Detect which cell encompasses the target text, then output its (X, Y) center coordinate. 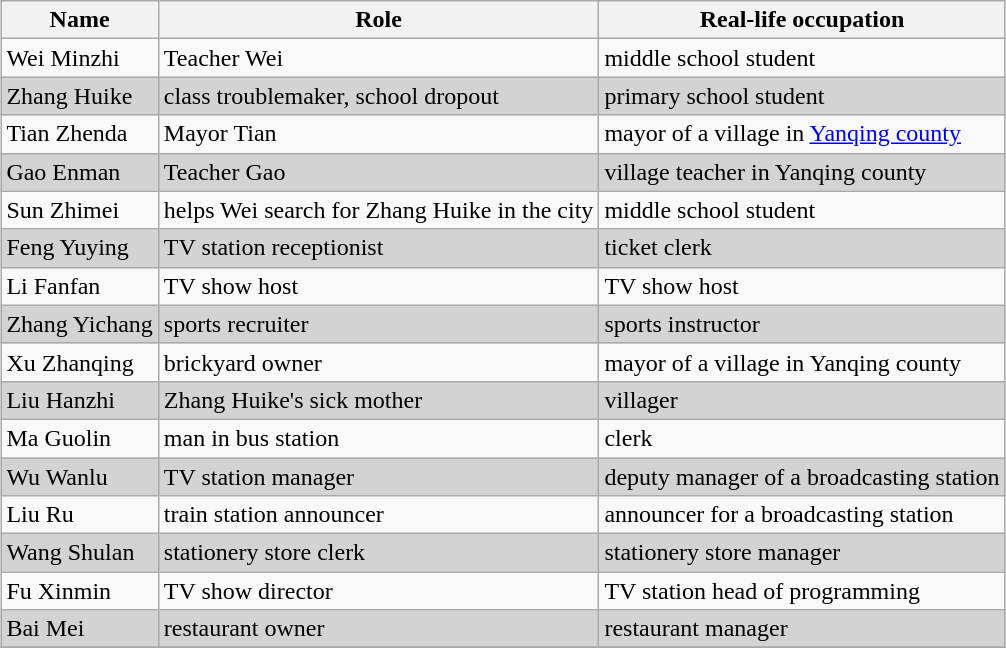
Role (378, 20)
Real-life occupation (802, 20)
TV show director (378, 591)
TV station receptionist (378, 248)
Teacher Gao (378, 172)
Ma Guolin (80, 438)
TV station head of programming (802, 591)
Zhang Huike (80, 96)
primary school student (802, 96)
Fu Xinmin (80, 591)
restaurant manager (802, 629)
class troublemaker, school dropout (378, 96)
stationery store manager (802, 553)
sports instructor (802, 324)
brickyard owner (378, 362)
sports recruiter (378, 324)
Teacher Wei (378, 58)
village teacher in Yanqing county (802, 172)
deputy manager of a broadcasting station (802, 477)
Li Fanfan (80, 286)
stationery store clerk (378, 553)
Zhang Huike's sick mother (378, 400)
Gao Enman (80, 172)
helps Wei search for Zhang Huike in the city (378, 210)
Mayor Tian (378, 134)
Liu Hanzhi (80, 400)
announcer for a broadcasting station (802, 515)
Sun Zhimei (80, 210)
Wu Wanlu (80, 477)
Wang Shulan (80, 553)
restaurant owner (378, 629)
train station announcer (378, 515)
TV station manager (378, 477)
clerk (802, 438)
Tian Zhenda (80, 134)
man in bus station (378, 438)
ticket clerk (802, 248)
Zhang Yichang (80, 324)
Bai Mei (80, 629)
Wei Minzhi (80, 58)
Name (80, 20)
Feng Yuying (80, 248)
Xu Zhanqing (80, 362)
Liu Ru (80, 515)
villager (802, 400)
